Output the (x, y) coordinate of the center of the cell containing the given text.  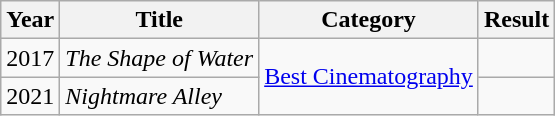
Year (30, 20)
Category (369, 20)
Result (516, 20)
Nightmare Alley (160, 96)
Best Cinematography (369, 77)
2021 (30, 96)
Title (160, 20)
The Shape of Water (160, 58)
2017 (30, 58)
